Extract the (X, Y) coordinate from the center of the cell holding the provided text.  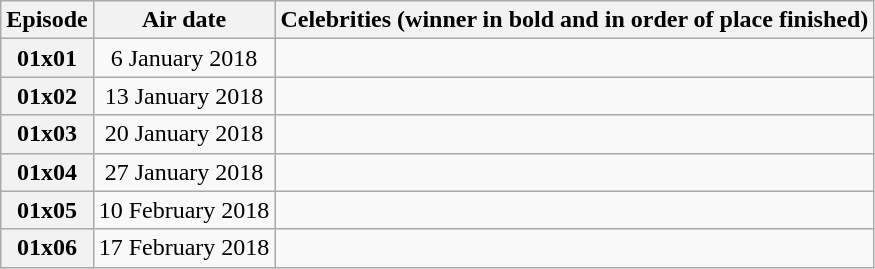
27 January 2018 (184, 172)
Episode (47, 20)
Air date (184, 20)
20 January 2018 (184, 134)
10 February 2018 (184, 210)
01x01 (47, 58)
13 January 2018 (184, 96)
01x03 (47, 134)
01x05 (47, 210)
01x04 (47, 172)
01x06 (47, 248)
Celebrities (winner in bold and in order of place finished) (574, 20)
6 January 2018 (184, 58)
01x02 (47, 96)
17 February 2018 (184, 248)
